Scan for the cell matching the given text and deliver its (x, y) coordinate at center. 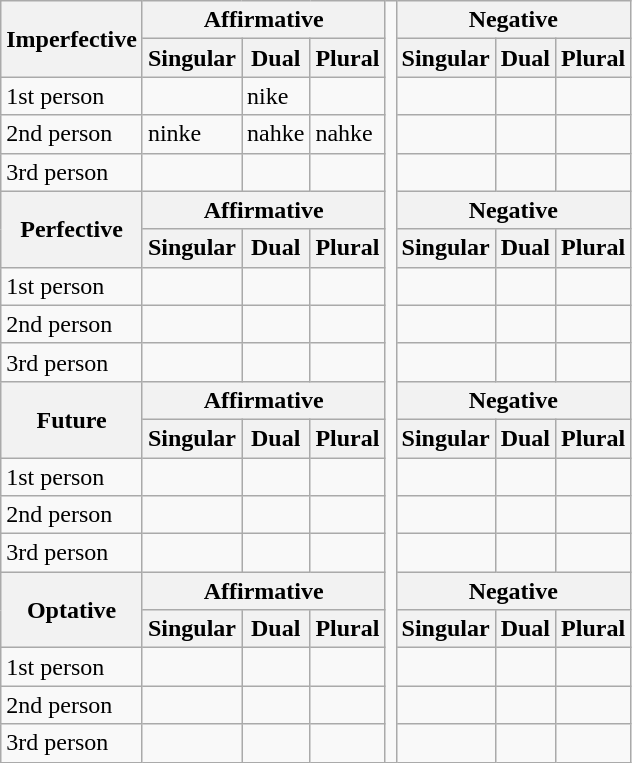
Imperfective (72, 39)
Future (72, 419)
Perfective (72, 229)
Optative (72, 610)
nike (276, 96)
ninke (192, 134)
